Scan for the cell matching the given text and deliver its (X, Y) coordinate at center. 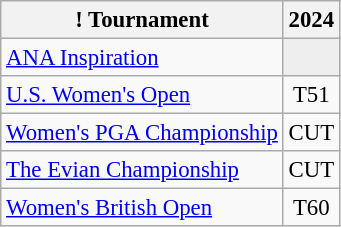
Women's PGA Championship (142, 133)
The Evian Championship (142, 170)
ANA Inspiration (142, 58)
2024 (311, 20)
! Tournament (142, 20)
T60 (311, 208)
Women's British Open (142, 208)
U.S. Women's Open (142, 95)
T51 (311, 95)
